Output the [X, Y] coordinate of the center of the cell containing the given text.  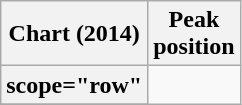
Chart (2014) [74, 34]
Peakposition [194, 34]
scope="row" [74, 85]
